Locate the cell with the specified text and output its [x, y] center coordinate. 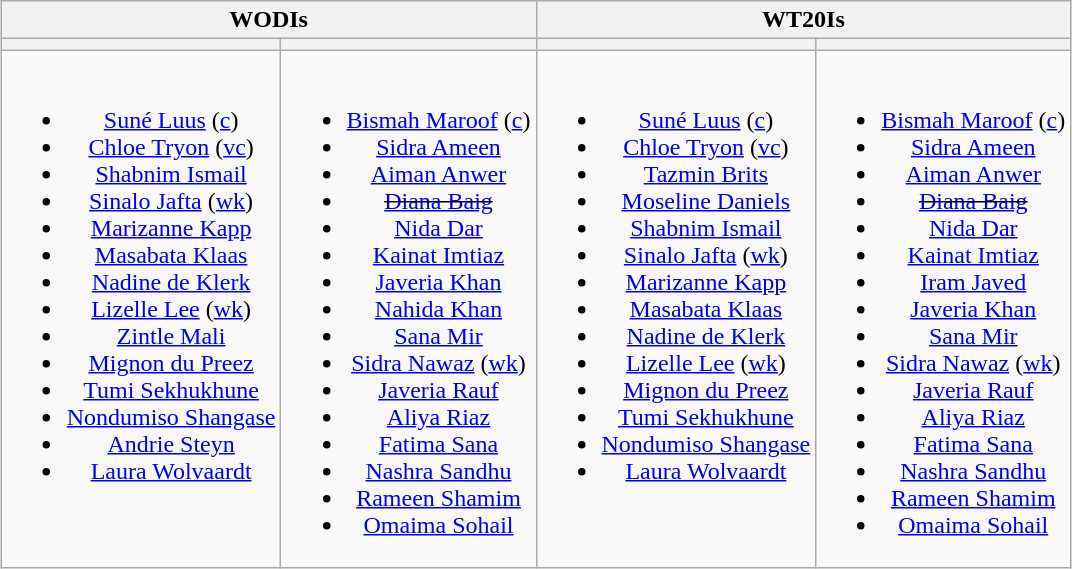
WODIs [268, 20]
WT20Is [804, 20]
